Output the [X, Y] coordinate of the center of the cell containing the given text.  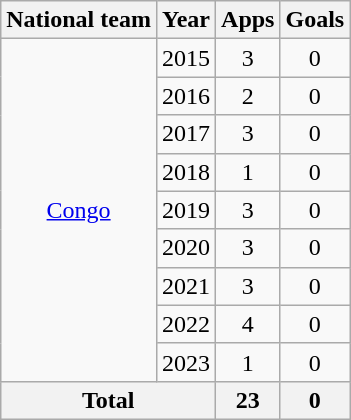
Congo [79, 210]
Apps [248, 20]
2021 [186, 286]
2018 [186, 172]
National team [79, 20]
2023 [186, 362]
Goals [315, 20]
2 [248, 96]
Total [108, 400]
Year [186, 20]
23 [248, 400]
2015 [186, 58]
2017 [186, 134]
2020 [186, 248]
2019 [186, 210]
4 [248, 324]
2022 [186, 324]
2016 [186, 96]
